Output the (x, y) coordinate of the center of the cell containing the given text.  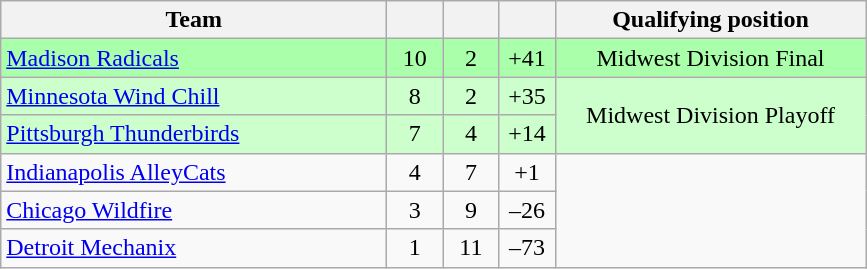
9 (471, 210)
11 (471, 248)
Midwest Division Final (710, 58)
1 (415, 248)
Qualifying position (710, 20)
Midwest Division Playoff (710, 115)
Minnesota Wind Chill (194, 96)
8 (415, 96)
+14 (527, 134)
+1 (527, 172)
Detroit Mechanix (194, 248)
Indianapolis AlleyCats (194, 172)
Chicago Wildfire (194, 210)
10 (415, 58)
–73 (527, 248)
–26 (527, 210)
Pittsburgh Thunderbirds (194, 134)
3 (415, 210)
Team (194, 20)
+41 (527, 58)
+35 (527, 96)
Madison Radicals (194, 58)
